Output the [X, Y] coordinate of the center of the cell containing the given text.  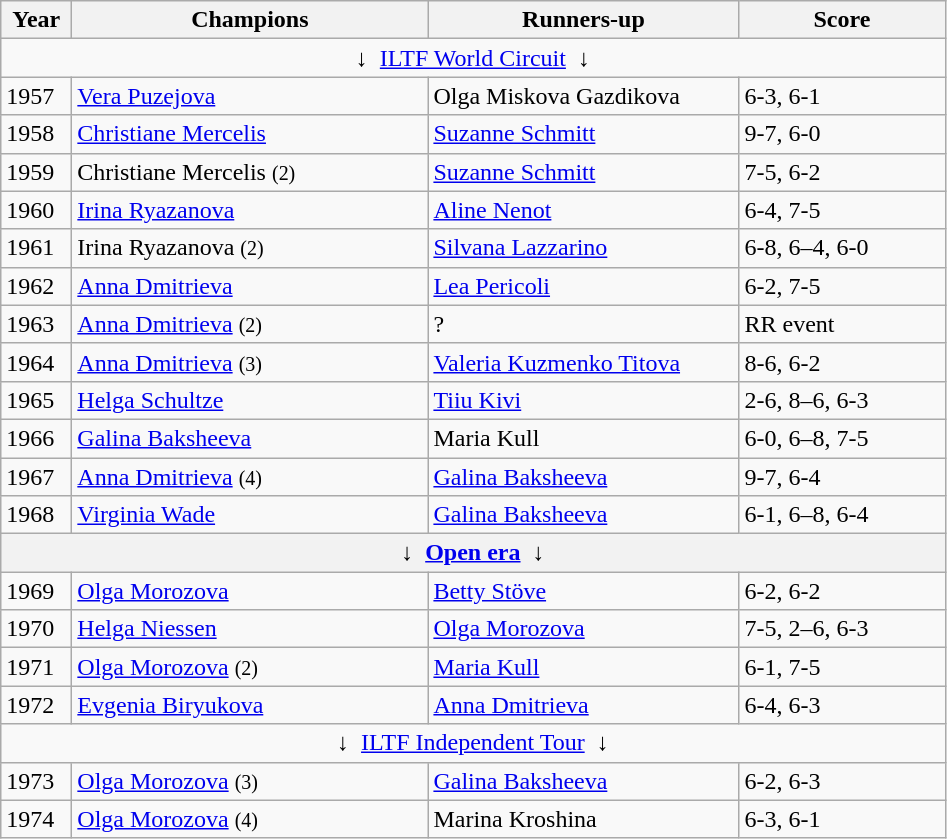
Betty Stöve [584, 591]
Christiane Mercelis [250, 134]
9-7, 6-0 [842, 134]
6-1, 6–8, 6-4 [842, 515]
6-4, 6-3 [842, 705]
Anna Dmitrieva (2) [250, 324]
1960 [36, 210]
1967 [36, 477]
Evgenia Biryukova [250, 705]
1958 [36, 134]
Champions [250, 20]
9-7, 6-4 [842, 477]
↓ ILTF Independent Tour ↓ [473, 743]
8-6, 6-2 [842, 362]
1964 [36, 362]
7-5, 6-2 [842, 172]
Tiiu Kivi [584, 400]
1959 [36, 172]
Helga Schultze [250, 400]
Score [842, 20]
RR event [842, 324]
7-5, 2–6, 6-3 [842, 629]
6-4, 7-5 [842, 210]
Silvana Lazzarino [584, 248]
Virginia Wade [250, 515]
1963 [36, 324]
1972 [36, 705]
Olga Morozova (2) [250, 667]
? [584, 324]
1971 [36, 667]
Anna Dmitrieva (3) [250, 362]
Irina Ryazanova (2) [250, 248]
6-8, 6–4, 6-0 [842, 248]
Irina Ryazanova [250, 210]
1966 [36, 438]
Christiane Mercelis (2) [250, 172]
1965 [36, 400]
Olga Morozova (4) [250, 819]
6-2, 6-3 [842, 781]
1969 [36, 591]
1968 [36, 515]
Valeria Kuzmenko Titova [584, 362]
Olga Morozova (3) [250, 781]
6-1, 7-5 [842, 667]
6-0, 6–8, 7-5 [842, 438]
↓ Open era ↓ [473, 553]
↓ ILTF World Circuit ↓ [473, 58]
Olga Miskova Gazdikova [584, 96]
Lea Pericoli [584, 286]
Marina Kroshina [584, 819]
Runners-up [584, 20]
1974 [36, 819]
Year [36, 20]
Vera Puzejova [250, 96]
1961 [36, 248]
1962 [36, 286]
1957 [36, 96]
6-2, 6-2 [842, 591]
2-6, 8–6, 6-3 [842, 400]
Aline Nenot [584, 210]
1973 [36, 781]
1970 [36, 629]
Anna Dmitrieva (4) [250, 477]
Helga Niessen [250, 629]
6-2, 7-5 [842, 286]
